Return [X, Y] of the center of cell containing provided text 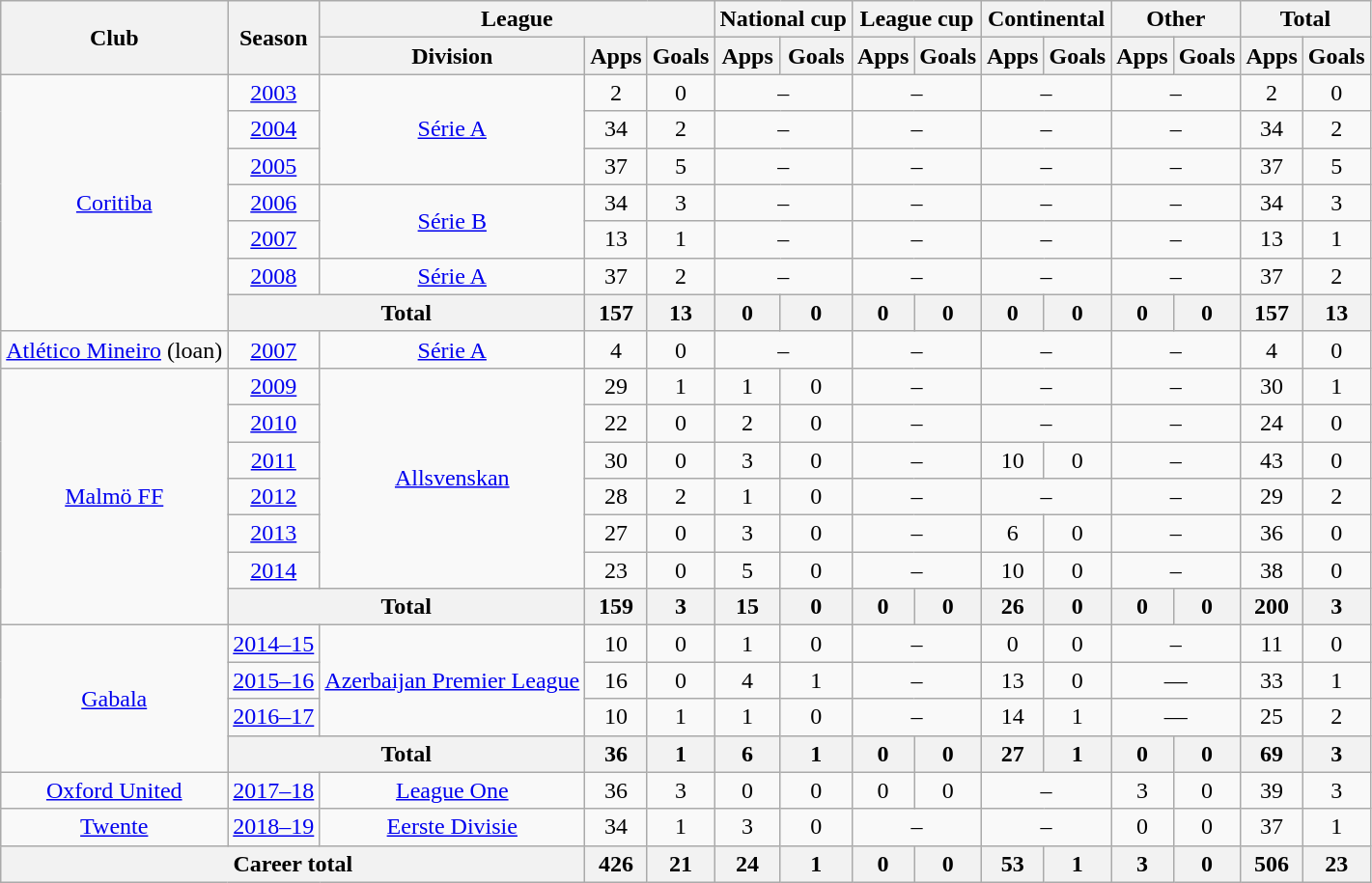
2014–15 [274, 644]
26 [1013, 607]
Continental [1047, 19]
Coritiba [114, 203]
Club [114, 38]
21 [681, 864]
Gabala [114, 699]
43 [1272, 460]
Twente [114, 827]
2004 [274, 129]
11 [1272, 644]
426 [616, 864]
2015–16 [274, 680]
Season [274, 38]
Eerste Divisie [452, 827]
15 [747, 607]
Atlético Mineiro (loan) [114, 349]
Malmö FF [114, 496]
39 [1272, 790]
2014 [274, 570]
2011 [274, 460]
159 [616, 607]
Série B [452, 221]
2009 [274, 386]
25 [1272, 717]
Division [452, 56]
28 [616, 497]
200 [1272, 607]
2016–17 [274, 717]
2017–18 [274, 790]
2013 [274, 534]
2012 [274, 497]
2010 [274, 423]
League cup [916, 19]
2018–19 [274, 827]
League [518, 19]
69 [1272, 754]
16 [616, 680]
Allsvenskan [452, 478]
506 [1272, 864]
22 [616, 423]
38 [1272, 570]
53 [1013, 864]
2006 [274, 203]
Career total [294, 864]
Oxford United [114, 790]
Azerbaijan Premier League [452, 680]
National cup [783, 19]
2003 [274, 93]
2008 [274, 276]
14 [1013, 717]
League One [452, 790]
Other [1176, 19]
2005 [274, 166]
33 [1272, 680]
